Find where the given text appears and provide that cell's center as [X, Y] coordinate. 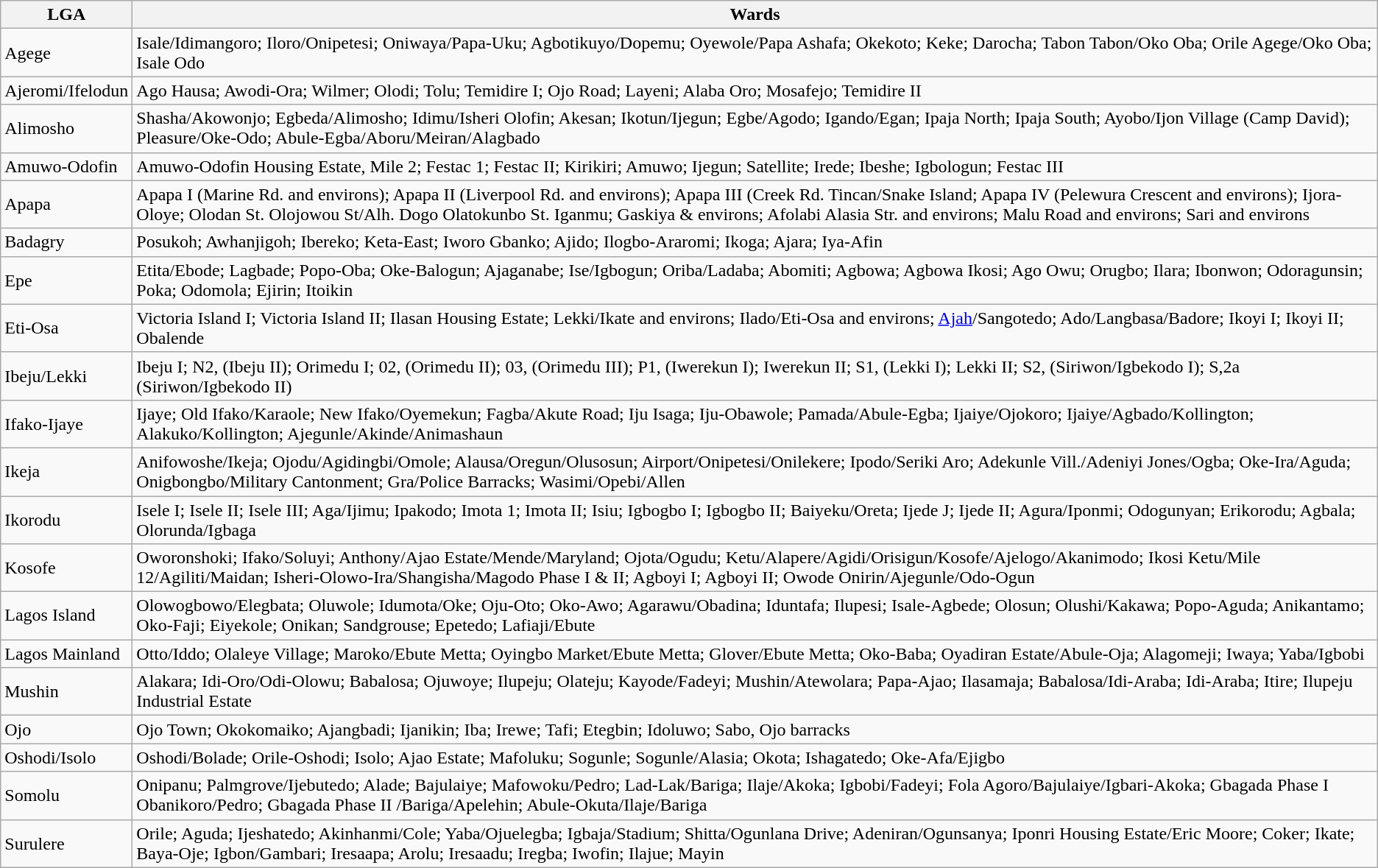
Mushin [66, 692]
Ojo [66, 730]
Kosofe [66, 568]
Oshodi/Bolade; Orile-Oshodi; Isolo; Ajao Estate; Mafoluku; Sogunle; Sogunle/Alasia; Okota; Ishagatedo; Oke-Afa/Ejigbo [755, 758]
Amuwo-Odofin Housing Estate, Mile 2; Festac 1; Festac II; Kirikiri; Amuwo; Ijegun; Satellite; Irede; Ibeshe; Igbologun; Festac III [755, 166]
Alimosho [66, 128]
Agege [66, 53]
Oshodi/Isolo [66, 758]
Ojo Town; Okokomaiko; Ajangbadi; Ijanikin; Iba; Irewe; Tafi; Etegbin; Idoluwo; Sabo, Ojo barracks [755, 730]
Ago Hausa; Awodi-Ora; Wilmer; Olodi; Tolu; Temidire I; Ojo Road; Layeni; Alaba Oro; Mosafejo; Temidire II [755, 91]
Badagry [66, 242]
Epe [66, 280]
Apapa [66, 205]
Ibeju/Lekki [66, 375]
Ikorodu [66, 520]
Wards [755, 15]
Ikeja [66, 471]
LGA [66, 15]
Amuwo-Odofin [66, 166]
Ajeromi/Ifelodun [66, 91]
Ifako-Ijaye [66, 424]
Eti-Osa [66, 328]
Posukoh; Awhanjigoh; Ibereko; Keta-East; Iworo Gbanko; Ajido; Ilogbo-Araromi; Ikoga; Ajara; Iya-Afin [755, 242]
Somolu [66, 795]
Lagos Island [66, 615]
Lagos Mainland [66, 654]
Surulere [66, 844]
